Capture the cell that displays the provided text and extract its [x, y] central coordinate. 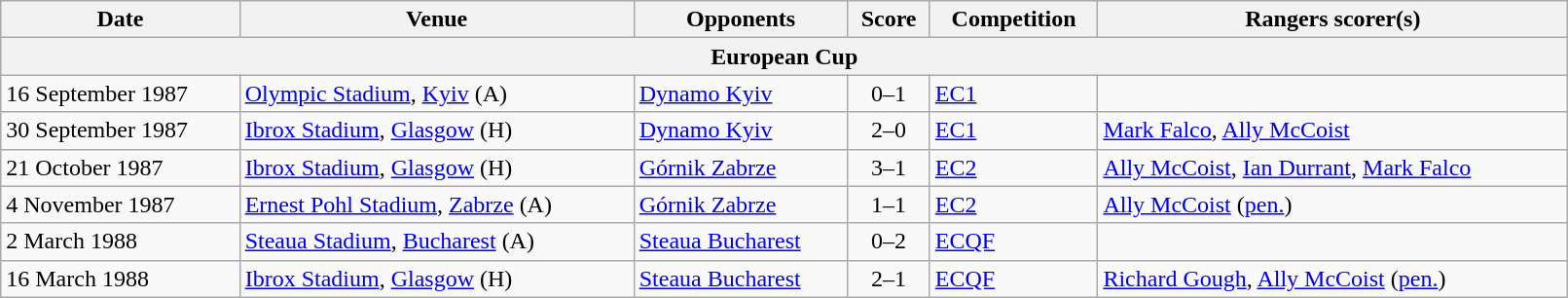
Mark Falco, Ally McCoist [1333, 130]
Date [121, 19]
Ally McCoist (pen.) [1333, 205]
Ernest Pohl Stadium, Zabrze (A) [436, 205]
Score [889, 19]
16 March 1988 [121, 279]
0–1 [889, 93]
Competition [1014, 19]
4 November 1987 [121, 205]
3–1 [889, 168]
1–1 [889, 205]
Ally McCoist, Ian Durrant, Mark Falco [1333, 168]
21 October 1987 [121, 168]
30 September 1987 [121, 130]
Opponents [741, 19]
2–1 [889, 279]
0–2 [889, 242]
2 March 1988 [121, 242]
European Cup [784, 56]
Richard Gough, Ally McCoist (pen.) [1333, 279]
2–0 [889, 130]
Olympic Stadium, Kyiv (A) [436, 93]
Rangers scorer(s) [1333, 19]
Venue [436, 19]
16 September 1987 [121, 93]
Steaua Stadium, Bucharest (A) [436, 242]
